Find where the given text appears and provide that cell's center as (x, y) coordinate. 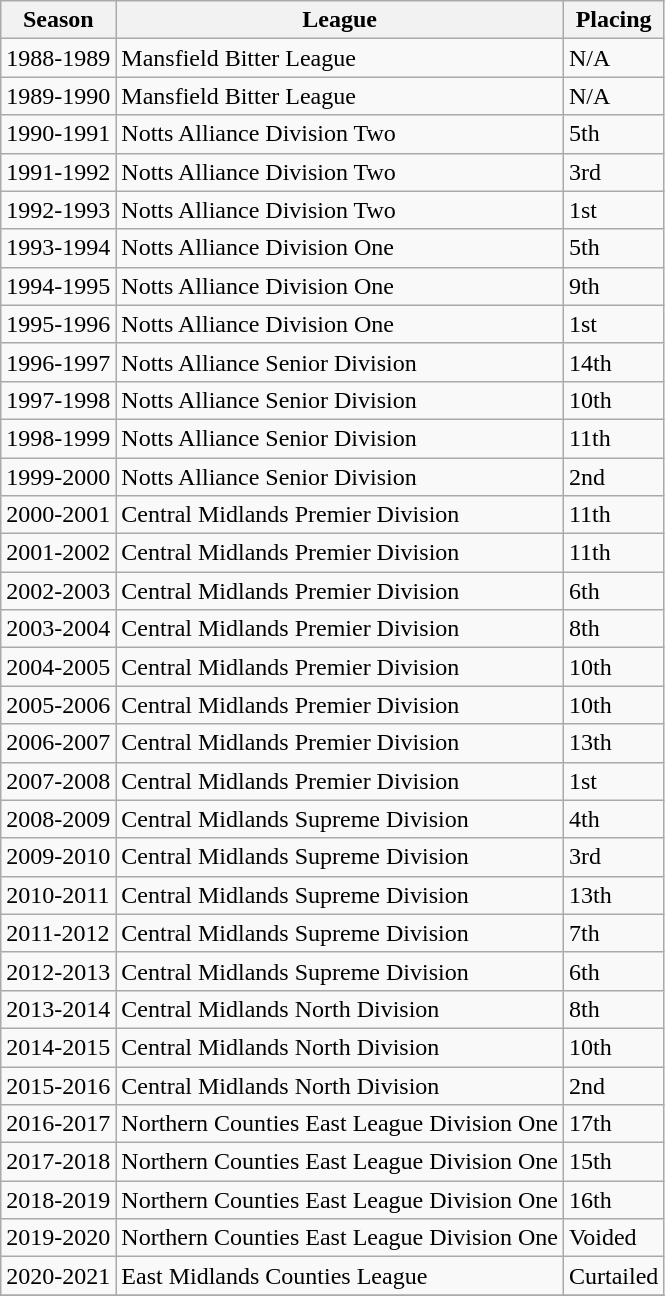
1988-1989 (58, 58)
1997-1998 (58, 400)
2006-2007 (58, 743)
1991-1992 (58, 172)
2000-2001 (58, 515)
2001-2002 (58, 553)
17th (613, 1124)
2011-2012 (58, 933)
Season (58, 20)
4th (613, 819)
2007-2008 (58, 781)
2009-2010 (58, 857)
2013-2014 (58, 1009)
2012-2013 (58, 971)
7th (613, 933)
2017-2018 (58, 1162)
1998-1999 (58, 438)
9th (613, 286)
2016-2017 (58, 1124)
League (340, 20)
2018-2019 (58, 1200)
2014-2015 (58, 1047)
1995-1996 (58, 324)
2019-2020 (58, 1238)
2004-2005 (58, 667)
1989-1990 (58, 96)
2015-2016 (58, 1085)
16th (613, 1200)
2005-2006 (58, 705)
2020-2021 (58, 1276)
Placing (613, 20)
1992-1993 (58, 210)
1994-1995 (58, 286)
2003-2004 (58, 629)
1999-2000 (58, 477)
Curtailed (613, 1276)
1990-1991 (58, 134)
East Midlands Counties League (340, 1276)
2002-2003 (58, 591)
2010-2011 (58, 895)
14th (613, 362)
15th (613, 1162)
Voided (613, 1238)
1993-1994 (58, 248)
1996-1997 (58, 362)
2008-2009 (58, 819)
